Detect which cell encompasses the target text, then output its [x, y] center coordinate. 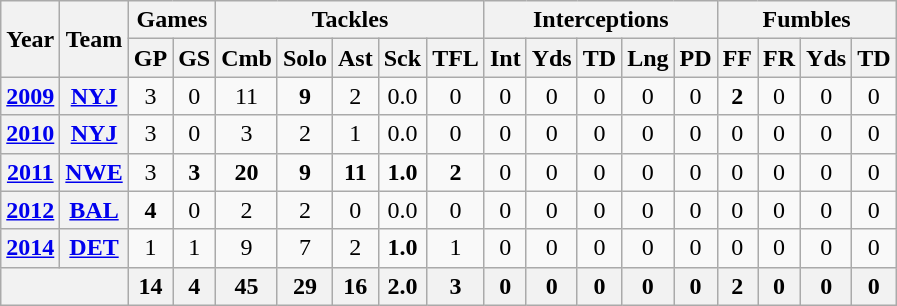
2012 [30, 210]
TFL [456, 58]
Tackles [350, 20]
Team [94, 39]
Interceptions [600, 20]
Fumbles [806, 20]
FF [737, 58]
2011 [30, 172]
29 [304, 286]
BAL [94, 210]
20 [247, 172]
Games [172, 20]
NWE [94, 172]
Solo [304, 58]
16 [356, 286]
2014 [30, 248]
Year [30, 39]
2.0 [402, 286]
Lng [648, 58]
14 [150, 286]
Sck [402, 58]
FR [780, 58]
GP [150, 58]
Int [505, 58]
Ast [356, 58]
2009 [30, 96]
2010 [30, 134]
45 [247, 286]
Cmb [247, 58]
7 [304, 248]
DET [94, 248]
PD [696, 58]
GS [194, 58]
